Return [X, Y] of the center of cell containing provided text 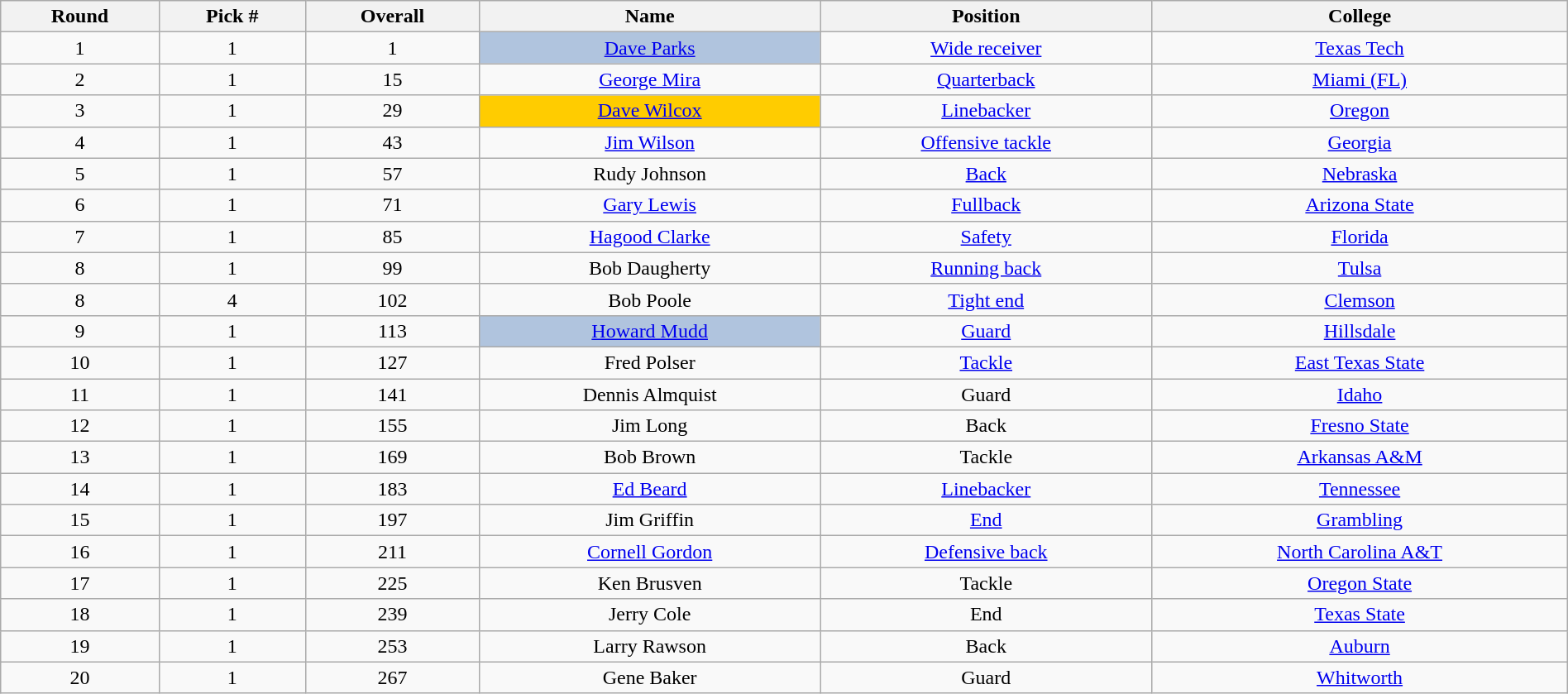
Texas Tech [1360, 48]
Georgia [1360, 142]
Jerry Cole [650, 615]
12 [79, 426]
Tulsa [1360, 268]
9 [79, 331]
16 [79, 552]
Hillsdale [1360, 331]
Round [79, 17]
102 [392, 299]
3 [79, 111]
Nebraska [1360, 174]
George Mira [650, 79]
13 [79, 457]
Florida [1360, 237]
North Carolina A&T [1360, 552]
Fullback [986, 205]
Hagood Clarke [650, 237]
Jim Long [650, 426]
Pick # [232, 17]
College [1360, 17]
7 [79, 237]
Overall [392, 17]
Jim Wilson [650, 142]
Position [986, 17]
Grambling [1360, 520]
20 [79, 677]
Howard Mudd [650, 331]
127 [392, 362]
Miami (FL) [1360, 79]
71 [392, 205]
Larry Rawson [650, 646]
Name [650, 17]
Quarterback [986, 79]
Jim Griffin [650, 520]
Bob Brown [650, 457]
225 [392, 583]
Dave Wilcox [650, 111]
19 [79, 646]
Fred Polser [650, 362]
Gene Baker [650, 677]
Running back [986, 268]
197 [392, 520]
Offensive tackle [986, 142]
Auburn [1360, 646]
Arizona State [1360, 205]
Tight end [986, 299]
85 [392, 237]
Gary Lewis [650, 205]
17 [79, 583]
Dave Parks [650, 48]
Clemson [1360, 299]
Oregon State [1360, 583]
29 [392, 111]
267 [392, 677]
Whitworth [1360, 677]
Tennessee [1360, 489]
Defensive back [986, 552]
141 [392, 395]
253 [392, 646]
18 [79, 615]
155 [392, 426]
Wide receiver [986, 48]
Bob Daugherty [650, 268]
113 [392, 331]
Bob Poole [650, 299]
East Texas State [1360, 362]
Fresno State [1360, 426]
239 [392, 615]
6 [79, 205]
Ed Beard [650, 489]
Arkansas A&M [1360, 457]
57 [392, 174]
Idaho [1360, 395]
183 [392, 489]
11 [79, 395]
2 [79, 79]
Safety [986, 237]
211 [392, 552]
Cornell Gordon [650, 552]
Rudy Johnson [650, 174]
Oregon [1360, 111]
99 [392, 268]
43 [392, 142]
Texas State [1360, 615]
10 [79, 362]
14 [79, 489]
Dennis Almquist [650, 395]
5 [79, 174]
Ken Brusven [650, 583]
169 [392, 457]
